From the cell containing the given text, extract its center point as (X, Y) coordinate. 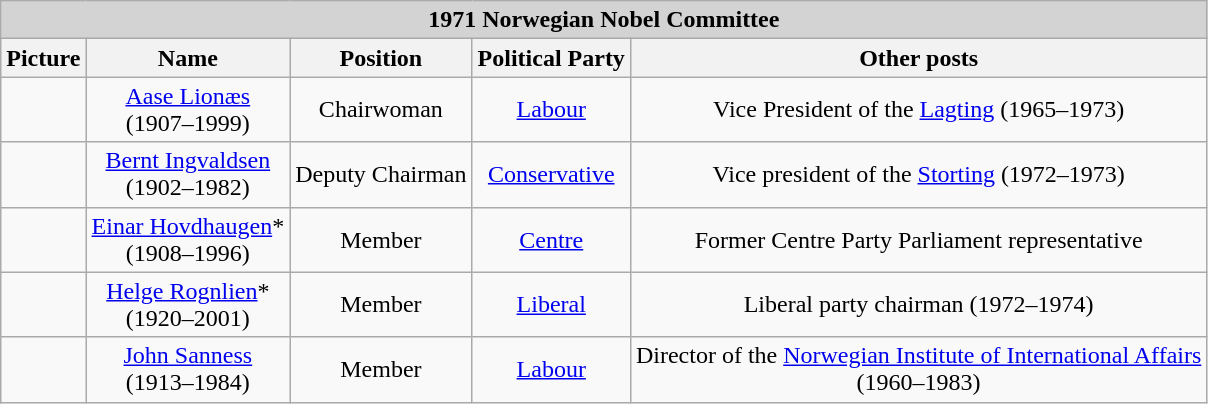
John Sanness (1913–1984) (188, 370)
Deputy Chairman (381, 174)
Former Centre Party Parliament representative (918, 240)
Helge Rognlien* (1920–2001) (188, 304)
Conservative (551, 174)
Vice president of the Storting (1972–1973) (918, 174)
Centre (551, 240)
Position (381, 58)
Director of the Norwegian Institute of International Affairs (1960–1983) (918, 370)
Picture (44, 58)
Einar Hovdhaugen* (1908–1996) (188, 240)
Political Party (551, 58)
Chairwoman (381, 110)
Liberal (551, 304)
Other posts (918, 58)
Name (188, 58)
Aase Lionæs (1907–1999) (188, 110)
Liberal party chairman (1972–1974) (918, 304)
1971 Norwegian Nobel Committee (604, 20)
Vice President of the Lagting (1965–1973) (918, 110)
Bernt Ingvaldsen (1902–1982) (188, 174)
